Determine the (x, y) coordinate at the center of the cell enclosing the given text.  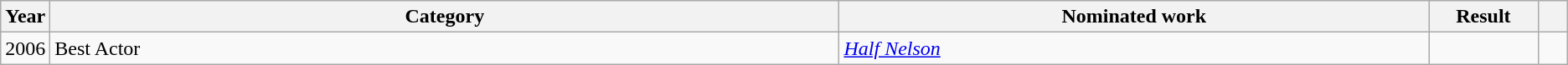
Category (445, 17)
Half Nelson (1134, 48)
Nominated work (1134, 17)
Best Actor (445, 48)
Year (25, 17)
2006 (25, 48)
Result (1484, 17)
